Return the (X, Y) coordinate for the center point of the cell that contains the specified text.  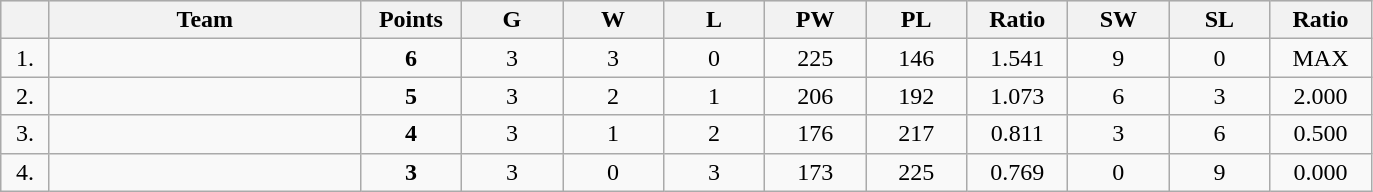
Team (204, 20)
217 (916, 134)
4. (26, 172)
0.811 (1018, 134)
4 (410, 134)
0.500 (1320, 134)
176 (816, 134)
1.541 (1018, 58)
146 (916, 58)
Points (410, 20)
206 (816, 96)
192 (916, 96)
SL (1220, 20)
PW (816, 20)
G (512, 20)
PL (916, 20)
2. (26, 96)
1.073 (1018, 96)
SW (1118, 20)
5 (410, 96)
0.000 (1320, 172)
2.000 (1320, 96)
W (612, 20)
173 (816, 172)
1. (26, 58)
3. (26, 134)
0.769 (1018, 172)
L (714, 20)
MAX (1320, 58)
